Pinpoint the cell where the given text exists, returning its [X, Y] midpoint coordinate. 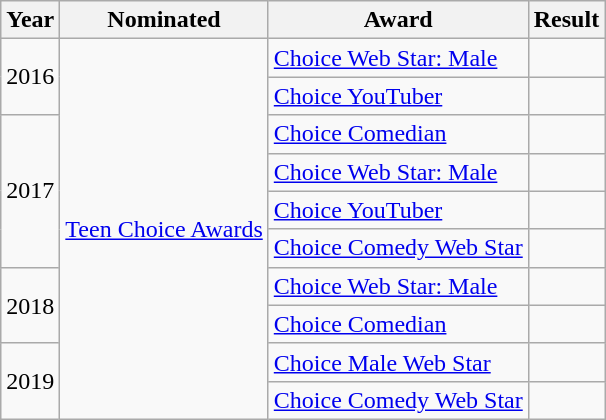
2018 [30, 305]
Teen Choice Awards [164, 230]
2016 [30, 77]
Year [30, 20]
2017 [30, 191]
Award [398, 20]
Choice Male Web Star [398, 362]
2019 [30, 381]
Nominated [164, 20]
Result [566, 20]
